Return (X, Y) of the center of cell containing provided text 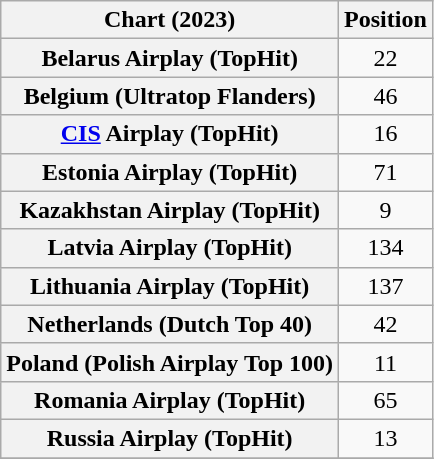
71 (386, 172)
Latvia Airplay (TopHit) (170, 248)
Romania Airplay (TopHit) (170, 400)
9 (386, 210)
Position (386, 20)
16 (386, 134)
134 (386, 248)
Lithuania Airplay (TopHit) (170, 286)
22 (386, 58)
42 (386, 324)
137 (386, 286)
Estonia Airplay (TopHit) (170, 172)
Poland (Polish Airplay Top 100) (170, 362)
Chart (2023) (170, 20)
13 (386, 438)
Kazakhstan Airplay (TopHit) (170, 210)
46 (386, 96)
11 (386, 362)
CIS Airplay (TopHit) (170, 134)
Belarus Airplay (TopHit) (170, 58)
Belgium (Ultratop Flanders) (170, 96)
Russia Airplay (TopHit) (170, 438)
65 (386, 400)
Netherlands (Dutch Top 40) (170, 324)
